Return [X, Y] of the center of cell containing provided text 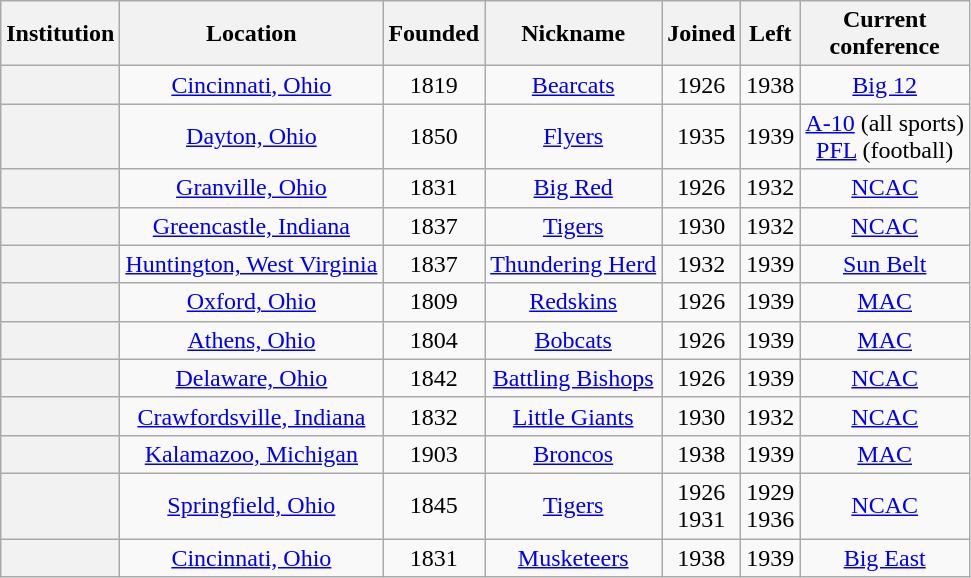
Greencastle, Indiana [252, 226]
1832 [434, 416]
Nickname [574, 34]
Musketeers [574, 557]
Little Giants [574, 416]
Delaware, Ohio [252, 378]
1804 [434, 340]
Athens, Ohio [252, 340]
Granville, Ohio [252, 188]
Sun Belt [885, 264]
Institution [60, 34]
19291936 [770, 506]
Big East [885, 557]
Redskins [574, 302]
Thundering Herd [574, 264]
1842 [434, 378]
Joined [702, 34]
1809 [434, 302]
Bobcats [574, 340]
1903 [434, 454]
Battling Bishops [574, 378]
Kalamazoo, Michigan [252, 454]
A-10 (all sports)PFL (football) [885, 136]
Bearcats [574, 85]
Dayton, Ohio [252, 136]
1935 [702, 136]
Currentconference [885, 34]
Oxford, Ohio [252, 302]
1850 [434, 136]
Left [770, 34]
Big 12 [885, 85]
Springfield, Ohio [252, 506]
19261931 [702, 506]
Founded [434, 34]
Broncos [574, 454]
Huntington, West Virginia [252, 264]
Big Red [574, 188]
1845 [434, 506]
Crawfordsville, Indiana [252, 416]
Flyers [574, 136]
1819 [434, 85]
Location [252, 34]
